Provide the (x, y) coordinate of the cell's center where the given text is located.  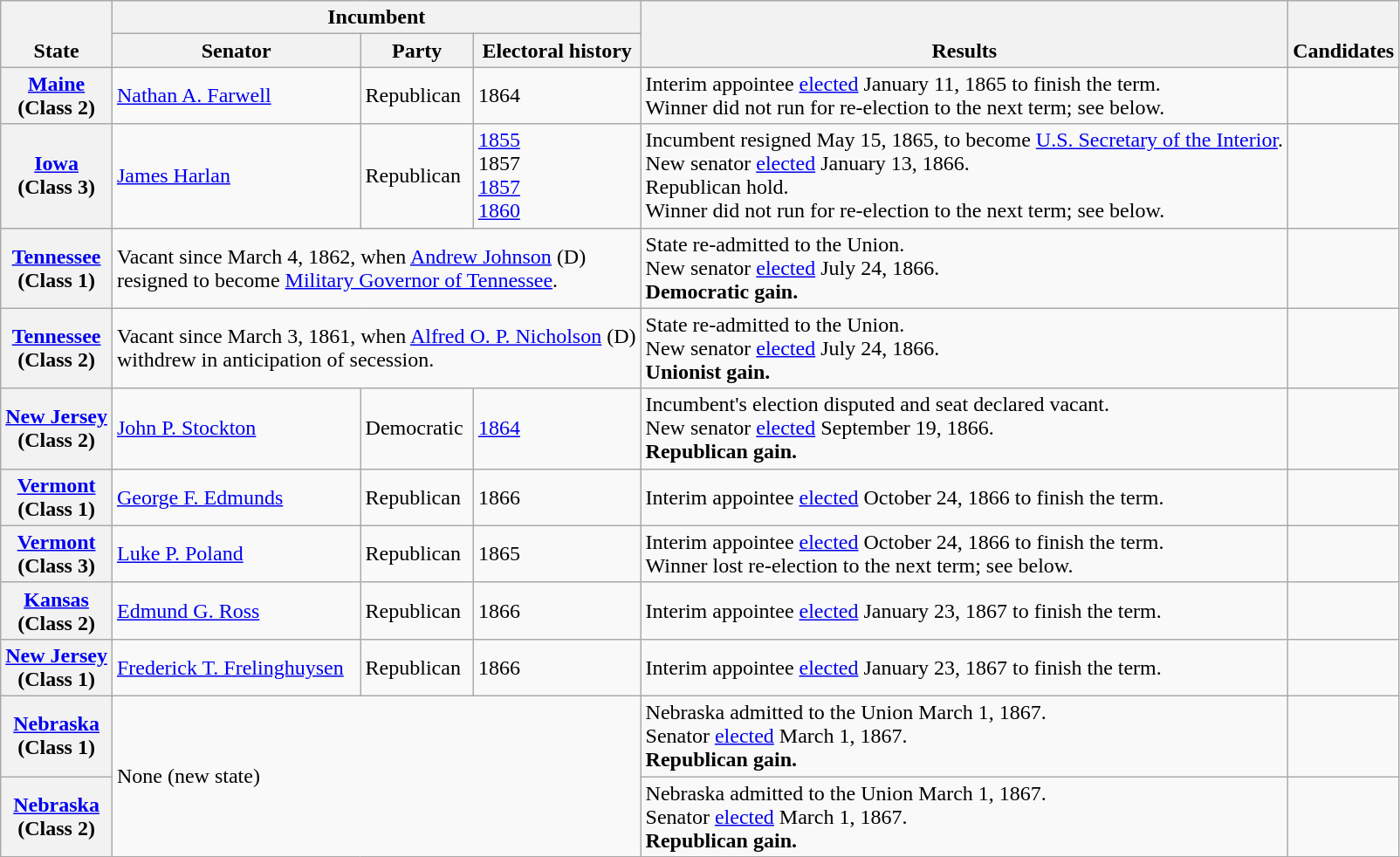
Interim appointee elected October 24, 1866 to finish the term.Winner lost re-election to the next term; see below. (964, 553)
James Harlan (236, 176)
John P. Stockton (236, 428)
Electoral history (557, 51)
New Jersey(Class 1) (57, 667)
Candidates (1344, 34)
18551857 1857 1860 (557, 176)
George F. Edmunds (236, 497)
Vacant since March 3, 1861, when Alfred O. P. Nicholson (D)withdrew in anticipation of secession. (376, 348)
Nebraska(Class 1) (57, 736)
State re-admitted to the Union.New senator elected July 24, 1866.Unionist gain. (964, 348)
Nathan A. Farwell (236, 96)
New Jersey(Class 2) (57, 428)
Frederick T. Frelinghuysen (236, 667)
Senator (236, 51)
Iowa(Class 3) (57, 176)
Tennessee(Class 1) (57, 268)
Vermont(Class 3) (57, 553)
Incumbent (376, 17)
Incumbent's election disputed and seat declared vacant.New senator elected September 19, 1866.Republican gain. (964, 428)
Party (417, 51)
Kansas(Class 2) (57, 611)
State re-admitted to the Union.New senator elected July 24, 1866.Democratic gain. (964, 268)
1865 (557, 553)
State (57, 34)
Tennessee(Class 2) (57, 348)
Edmund G. Ross (236, 611)
None (new state) (376, 776)
Vacant since March 4, 1862, when Andrew Johnson (D)resigned to become Military Governor of Tennessee. (376, 268)
Democratic (417, 428)
Interim appointee elected October 24, 1866 to finish the term. (964, 497)
Luke P. Poland (236, 553)
Results (964, 34)
Interim appointee elected January 11, 1865 to finish the term.Winner did not run for re-election to the next term; see below. (964, 96)
Nebraska(Class 2) (57, 817)
Vermont(Class 1) (57, 497)
Maine(Class 2) (57, 96)
